Output the (x, y) coordinate of the center of the cell containing the given text.  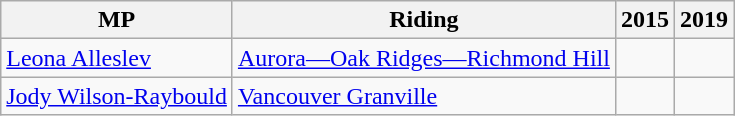
Riding (424, 20)
MP (117, 20)
Leona Alleslev (117, 58)
Vancouver Granville (424, 96)
Aurora—Oak Ridges—Richmond Hill (424, 58)
2015 (644, 20)
2019 (704, 20)
Jody Wilson-Raybould (117, 96)
